Locate the cell with the specified text and output its (X, Y) center coordinate. 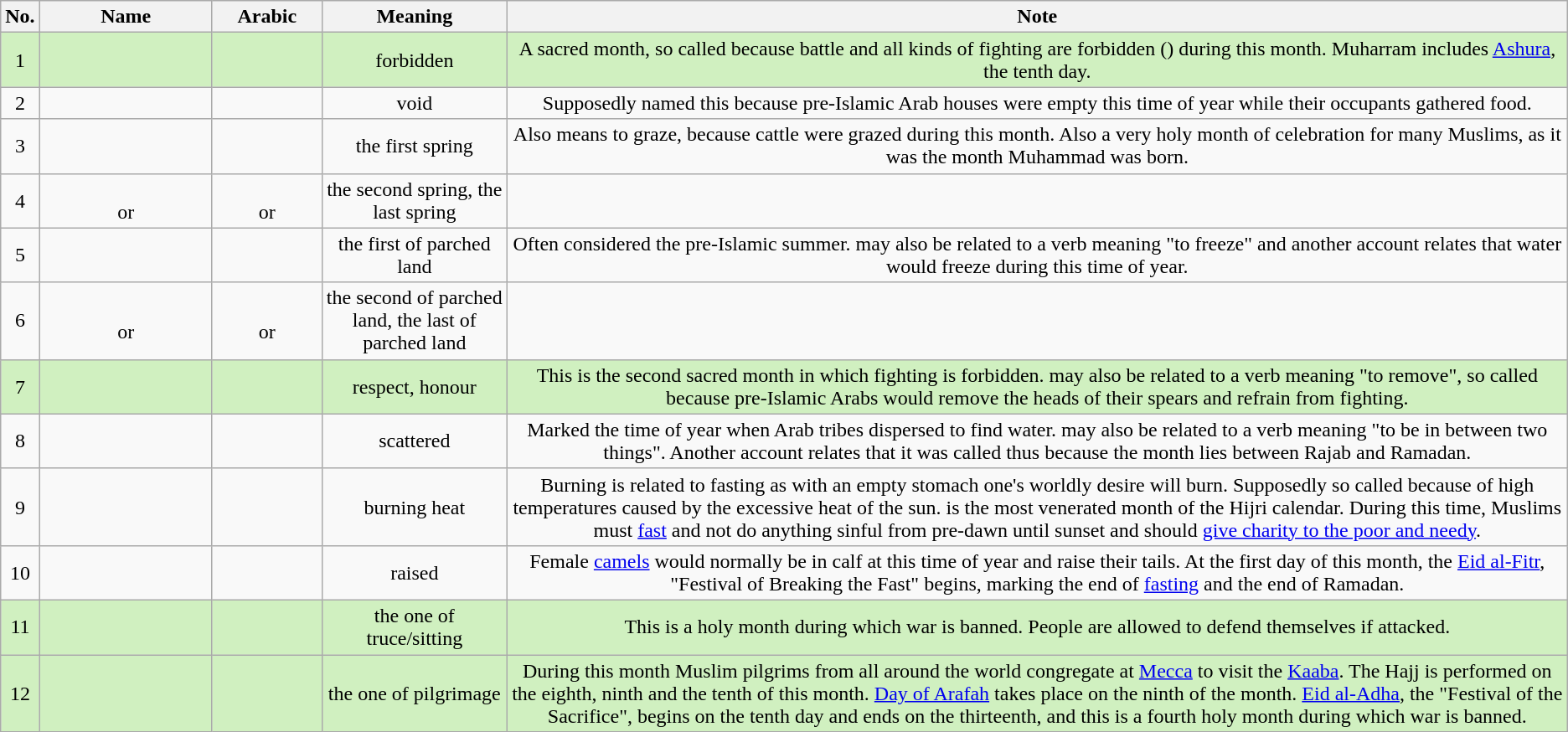
10 (20, 573)
respect, honour (414, 387)
raised (414, 573)
scattered (414, 441)
1 (20, 60)
3 (20, 146)
the first spring (414, 146)
No. (20, 17)
the first of parched land (414, 255)
Supposedly named this because pre-Islamic Arab houses were empty this time of year while their occupants gathered food. (1037, 103)
6 (20, 321)
12 (20, 693)
the one of pilgrimage (414, 693)
Name (126, 17)
forbidden (414, 60)
8 (20, 441)
This is a holy month during which war is banned. People are allowed to defend themselves if attacked. (1037, 626)
the second of parched land, the last of parched land (414, 321)
9 (20, 507)
7 (20, 387)
Meaning (414, 17)
A sacred month, so called because battle and all kinds of fighting are forbidden () during this month. Muharram includes Ashura, the tenth day. (1037, 60)
11 (20, 626)
5 (20, 255)
void (414, 103)
Arabic (266, 17)
4 (20, 201)
2 (20, 103)
the one of truce/sitting (414, 626)
the second spring, the last spring (414, 201)
Note (1037, 17)
burning heat (414, 507)
